Provide the (X, Y) coordinate of the cell's center where the given text is located.  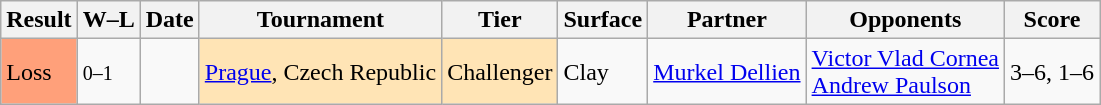
W–L (108, 20)
3–6, 1–6 (1052, 72)
Partner (727, 20)
Opponents (905, 20)
Tournament (320, 20)
Score (1052, 20)
Victor Vlad Cornea Andrew Paulson (905, 72)
Challenger (500, 72)
Surface (603, 20)
Result (39, 20)
Loss (39, 72)
Date (170, 20)
Prague, Czech Republic (320, 72)
Clay (603, 72)
0–1 (108, 72)
Murkel Dellien (727, 72)
Tier (500, 20)
